Pinpoint the cell where the given text exists, returning its (X, Y) midpoint coordinate. 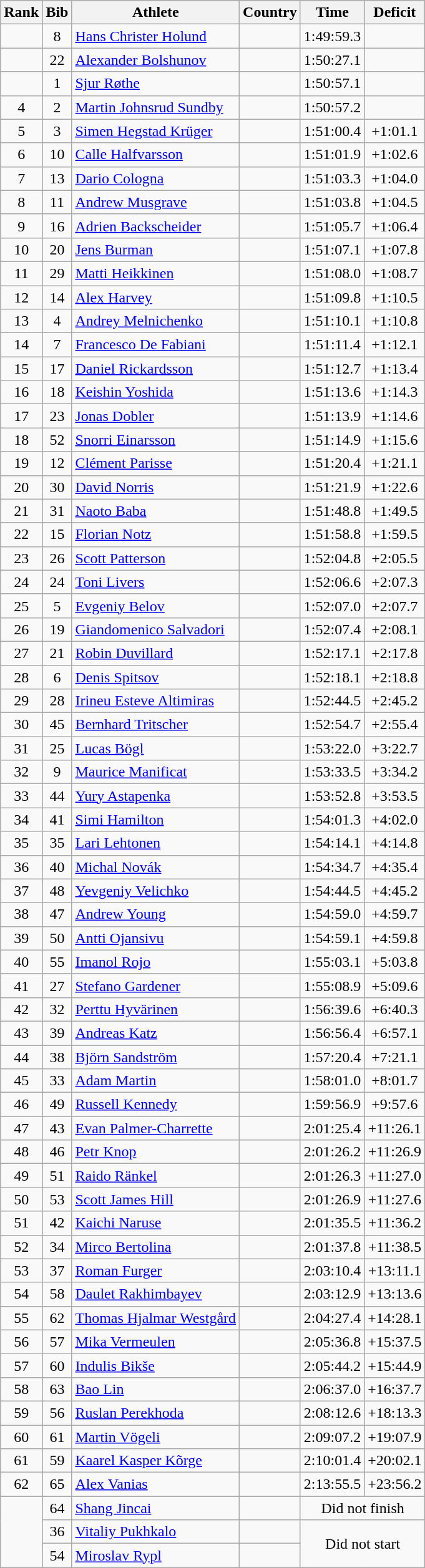
+13:11.1 (394, 1270)
1:51:48.8 (332, 511)
Hans Christer Holund (156, 36)
+1:59.5 (394, 535)
1:51:10.1 (332, 321)
+1:14.3 (394, 392)
Toni Livers (156, 582)
+2:45.2 (394, 701)
1:51:07.1 (332, 249)
Evan Palmer-Charrette (156, 1128)
+4:14.8 (394, 843)
Imanol Rojo (156, 962)
Björn Sandström (156, 1057)
+4:59.8 (394, 938)
Did not finish (363, 1508)
1:51:58.8 (332, 535)
Maurice Manificat (156, 772)
Evgeniy Belov (156, 606)
Shang Jincai (156, 1508)
1:51:08.0 (332, 273)
3 (57, 131)
+11:27.0 (394, 1176)
1:53:22.0 (332, 748)
Petr Knop (156, 1152)
Naoto Baba (156, 511)
1:54:01.3 (332, 820)
Scott James Hill (156, 1199)
+19:07.9 (394, 1436)
Athlete (156, 12)
1:51:01.9 (332, 155)
+1:02.6 (394, 155)
+2:08.1 (394, 629)
+18:13.3 (394, 1413)
Ruslan Perekhoda (156, 1413)
+5:09.6 (394, 985)
Bao Lin (156, 1389)
Did not start (363, 1544)
1:51:05.7 (332, 226)
+1:08.7 (394, 273)
1:52:18.1 (332, 677)
2:13:55.5 (332, 1484)
+1:15.6 (394, 440)
Rank (21, 12)
Daniel Rickardsson (156, 369)
Time (332, 12)
Bib (57, 12)
+1:49.5 (394, 511)
Martin Vögeli (156, 1436)
+2:55.4 (394, 725)
2:01:25.4 (332, 1128)
2:01:26.3 (332, 1176)
1:59:56.9 (332, 1105)
+6:40.3 (394, 1009)
+1:10.5 (394, 298)
1:51:20.4 (332, 463)
+2:07.3 (394, 582)
64 (57, 1508)
+14:28.1 (394, 1318)
+4:59.7 (394, 914)
Michal Novák (156, 867)
+1:10.8 (394, 321)
1:50:27.1 (332, 60)
1:51:03.8 (332, 202)
+5:03.8 (394, 962)
1:52:17.1 (332, 653)
1:52:44.5 (332, 701)
1:52:07.4 (332, 629)
Sjur Røthe (156, 84)
+1:14.6 (394, 416)
Scott Patterson (156, 558)
1:49:59.3 (332, 36)
1:54:34.7 (332, 867)
Dario Cologna (156, 178)
+1:12.1 (394, 345)
1:51:00.4 (332, 131)
+1:13.4 (394, 369)
+3:22.7 (394, 748)
+15:44.9 (394, 1365)
1:55:03.1 (332, 962)
+16:37.7 (394, 1389)
Jonas Dobler (156, 416)
1:57:20.4 (332, 1057)
Country (270, 12)
Calle Halfvarsson (156, 155)
1:54:59.0 (332, 914)
+11:38.5 (394, 1247)
Raido Ränkel (156, 1176)
Lari Lehtonen (156, 843)
+2:18.8 (394, 677)
Irineu Esteve Altimiras (156, 701)
+8:01.7 (394, 1081)
2:04:27.4 (332, 1318)
Yury Astapenka (156, 796)
1:54:14.1 (332, 843)
Francesco De Fabiani (156, 345)
Miroslav Rypl (156, 1556)
+11:26.1 (394, 1128)
Robin Duvillard (156, 653)
Alex Vanias (156, 1484)
+1:22.6 (394, 487)
2:08:12.6 (332, 1413)
2:01:37.8 (332, 1247)
Mika Vermeulen (156, 1342)
Stefano Gardener (156, 985)
1 (57, 84)
1:54:59.1 (332, 938)
Indulis Bikše (156, 1365)
Simen Hegstad Krüger (156, 131)
Jens Burman (156, 249)
Yevgeniy Velichko (156, 891)
2:03:12.9 (332, 1294)
Adam Martin (156, 1081)
Daulet Rakhimbayev (156, 1294)
+20:02.1 (394, 1461)
+1:21.1 (394, 463)
+3:53.5 (394, 796)
Florian Notz (156, 535)
2:01:35.5 (332, 1223)
2:10:01.4 (332, 1461)
+11:26.9 (394, 1152)
Andrey Melnichenko (156, 321)
Antti Ojansivu (156, 938)
1:50:57.2 (332, 107)
1:56:56.4 (332, 1033)
1:55:08.9 (332, 985)
+1:07.8 (394, 249)
+2:17.8 (394, 653)
Keishin Yoshida (156, 392)
65 (57, 1484)
2:09:07.2 (332, 1436)
Russell Kennedy (156, 1105)
+1:04.5 (394, 202)
+2:05.5 (394, 558)
1:53:52.8 (332, 796)
2:01:26.2 (332, 1152)
Lucas Bögl (156, 748)
Clément Parisse (156, 463)
+1:06.4 (394, 226)
Roman Furger (156, 1270)
1:51:03.3 (332, 178)
+4:02.0 (394, 820)
1:51:21.9 (332, 487)
2 (57, 107)
1:51:12.7 (332, 369)
1:56:39.6 (332, 1009)
1:51:13.9 (332, 416)
+4:35.4 (394, 867)
David Norris (156, 487)
1:52:04.8 (332, 558)
Perttu Hyvärinen (156, 1009)
1:51:13.6 (332, 392)
Giandomenico Salvadori (156, 629)
Mirco Bertolina (156, 1247)
1:50:57.1 (332, 84)
Snorri Einarsson (156, 440)
+13:13.6 (394, 1294)
1:52:54.7 (332, 725)
Bernhard Tritscher (156, 725)
Andrew Young (156, 914)
+9:57.6 (394, 1105)
Simi Hamilton (156, 820)
Thomas Hjalmar Westgård (156, 1318)
+11:27.6 (394, 1199)
+15:37.5 (394, 1342)
+1:04.0 (394, 178)
1:58:01.0 (332, 1081)
2:05:36.8 (332, 1342)
2:06:37.0 (332, 1389)
1:52:07.0 (332, 606)
+4:45.2 (394, 891)
1:53:33.5 (332, 772)
Deficit (394, 12)
+3:34.2 (394, 772)
+6:57.1 (394, 1033)
63 (57, 1389)
+11:36.2 (394, 1223)
2:03:10.4 (332, 1270)
1:52:06.6 (332, 582)
+7:21.1 (394, 1057)
Alexander Bolshunov (156, 60)
Alex Harvey (156, 298)
+2:07.7 (394, 606)
Kaichi Naruse (156, 1223)
1:54:44.5 (332, 891)
Andreas Katz (156, 1033)
1:51:11.4 (332, 345)
1:51:14.9 (332, 440)
2:01:26.9 (332, 1199)
Vitaliy Pukhkalo (156, 1532)
2:05:44.2 (332, 1365)
Matti Heikkinen (156, 273)
Adrien Backscheider (156, 226)
Kaarel Kasper Kõrge (156, 1461)
1:51:09.8 (332, 298)
+1:01.1 (394, 131)
Denis Spitsov (156, 677)
+23:56.2 (394, 1484)
Martin Johnsrud Sundby (156, 107)
Andrew Musgrave (156, 202)
